Return (X, Y) of the center of cell containing provided text 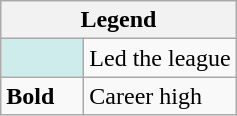
Bold (42, 96)
Led the league (160, 58)
Career high (160, 96)
Legend (118, 20)
